Search for the cell housing the specified text and yield its (x, y) center coordinate. 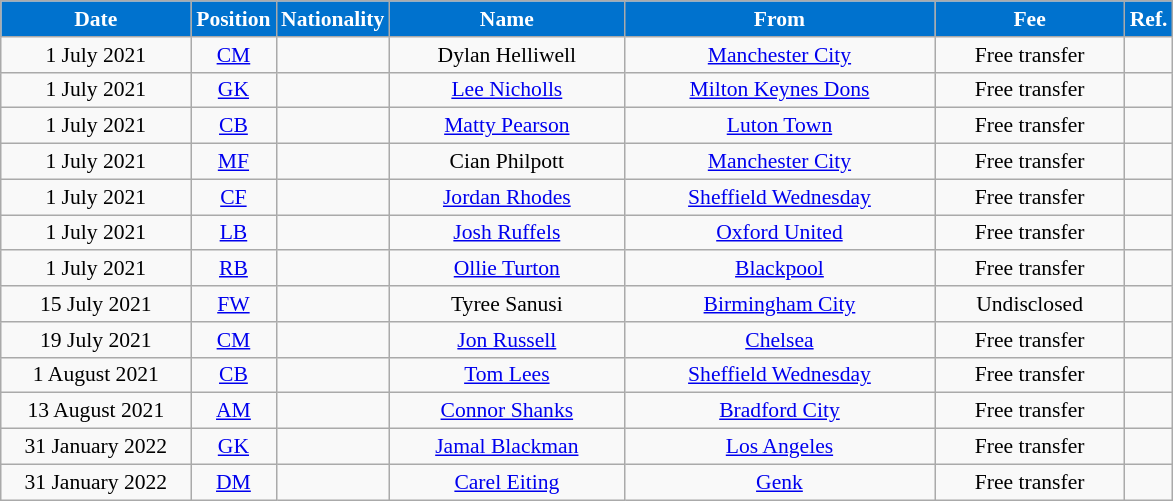
Genk (779, 482)
From (779, 19)
Connor Shanks (506, 411)
Luton Town (779, 126)
Birmingham City (779, 304)
Ollie Turton (506, 269)
Tom Lees (506, 375)
Carel Eiting (506, 482)
Dylan Helliwell (506, 55)
Lee Nicholls (506, 90)
Jordan Rhodes (506, 197)
Oxford United (779, 233)
Jon Russell (506, 340)
Ref. (1149, 19)
Jamal Blackman (506, 447)
CF (234, 197)
1 August 2021 (96, 375)
Bradford City (779, 411)
19 July 2021 (96, 340)
MF (234, 162)
LB (234, 233)
Nationality (332, 19)
Fee (1030, 19)
AM (234, 411)
RB (234, 269)
Cian Philpott (506, 162)
Undisclosed (1030, 304)
Name (506, 19)
DM (234, 482)
15 July 2021 (96, 304)
Matty Pearson (506, 126)
FW (234, 304)
Blackpool (779, 269)
Josh Ruffels (506, 233)
Date (96, 19)
Milton Keynes Dons (779, 90)
Chelsea (779, 340)
13 August 2021 (96, 411)
Tyree Sanusi (506, 304)
Position (234, 19)
Los Angeles (779, 447)
